Determine the [x, y] coordinate at the center of the cell enclosing the given text.  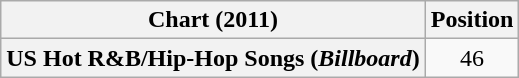
46 [472, 58]
US Hot R&B/Hip-Hop Songs (Billboard) [213, 58]
Chart (2011) [213, 20]
Position [472, 20]
